Detect which cell encompasses the target text, then output its (x, y) center coordinate. 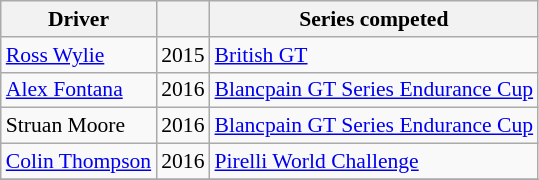
2015 (182, 55)
Pirelli World Challenge (374, 162)
Ross Wylie (78, 55)
British GT (374, 55)
Series competed (374, 19)
Alex Fontana (78, 90)
Struan Moore (78, 126)
Driver (78, 19)
Colin Thompson (78, 162)
